For the text-containing cell, return its midpoint in [x, y] coordinate format. 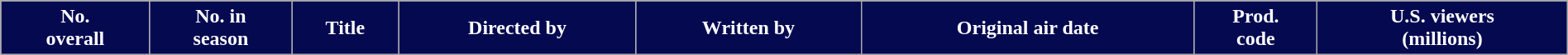
No. inseason [221, 28]
U.S. viewers(millions) [1442, 28]
Directed by [518, 28]
Original air date [1027, 28]
Prod.code [1255, 28]
No.overall [75, 28]
Written by [748, 28]
Title [346, 28]
